Return [x, y] of the center of cell containing provided text 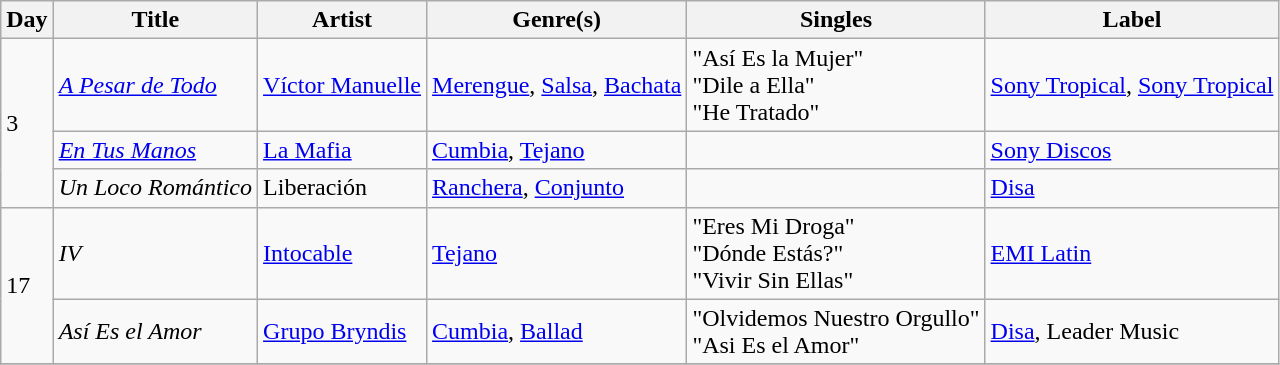
Disa, Leader Music [1132, 332]
Tejano [557, 253]
Liberación [342, 188]
Ranchera, Conjunto [557, 188]
EMI Latin [1132, 253]
3 [27, 123]
Artist [342, 20]
Víctor Manuelle [342, 85]
IV [155, 253]
Cumbia, Ballad [557, 332]
Un Loco Romántico [155, 188]
Day [27, 20]
Grupo Bryndis [342, 332]
Cumbia, Tejano [557, 150]
Sony Tropical, Sony Tropical [1132, 85]
Genre(s) [557, 20]
Intocable [342, 253]
Merengue, Salsa, Bachata [557, 85]
Así Es el Amor [155, 332]
Title [155, 20]
Label [1132, 20]
"Olvidemos Nuestro Orgullo""Asi Es el Amor" [836, 332]
La Mafia [342, 150]
"Así Es la Mujer""Dile a Ella""He Tratado" [836, 85]
A Pesar de Todo [155, 85]
"Eres Mi Droga""Dónde Estás?""Vivir Sin Ellas" [836, 253]
Singles [836, 20]
En Tus Manos [155, 150]
17 [27, 286]
Sony Discos [1132, 150]
Disa [1132, 188]
